For the text-containing cell, return its midpoint in (x, y) coordinate format. 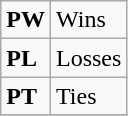
PL (26, 58)
Wins (88, 20)
PW (26, 20)
Ties (88, 96)
PT (26, 96)
Losses (88, 58)
